For the text-containing cell, return its midpoint in [X, Y] coordinate format. 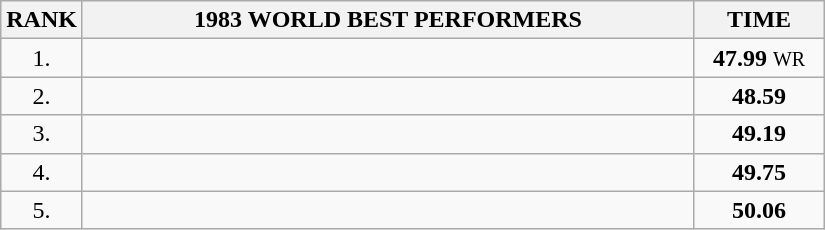
49.75 [760, 172]
1. [42, 58]
5. [42, 210]
50.06 [760, 210]
4. [42, 172]
2. [42, 96]
3. [42, 134]
47.99 WR [760, 58]
RANK [42, 20]
1983 WORLD BEST PERFORMERS [388, 20]
48.59 [760, 96]
49.19 [760, 134]
TIME [760, 20]
